Search for the cell housing the specified text and yield its [X, Y] center coordinate. 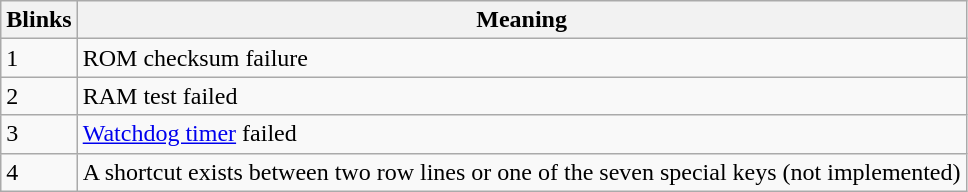
RAM test failed [522, 96]
Meaning [522, 20]
4 [39, 172]
A shortcut exists between two row lines or one of the seven special keys (not implemented) [522, 172]
3 [39, 134]
1 [39, 58]
2 [39, 96]
Watchdog timer failed [522, 134]
ROM checksum failure [522, 58]
Blinks [39, 20]
